Return the [X, Y] coordinate for the center point of the cell that contains the specified text.  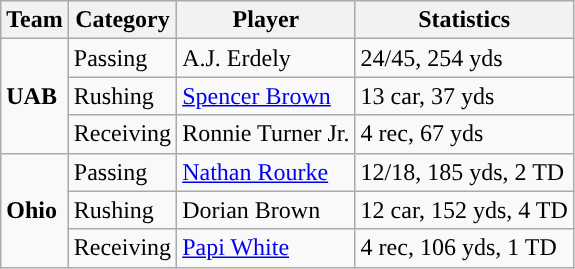
12/18, 185 yds, 2 TD [464, 172]
Papi White [266, 248]
24/45, 254 yds [464, 58]
Team [35, 20]
A.J. Erdely [266, 58]
13 car, 37 yds [464, 96]
Spencer Brown [266, 96]
Ohio [35, 210]
12 car, 152 yds, 4 TD [464, 210]
Player [266, 20]
Nathan Rourke [266, 172]
4 rec, 67 yds [464, 134]
Category [122, 20]
UAB [35, 96]
4 rec, 106 yds, 1 TD [464, 248]
Statistics [464, 20]
Ronnie Turner Jr. [266, 134]
Dorian Brown [266, 210]
